Find where the given text appears and provide that cell's center as (x, y) coordinate. 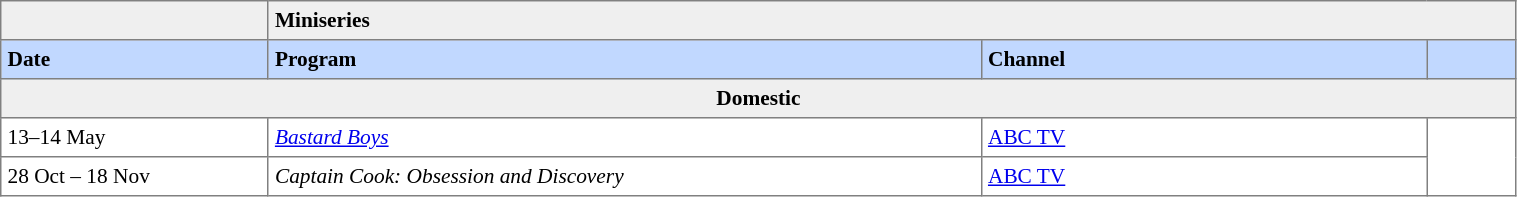
Captain Cook: Obsession and Discovery (624, 176)
Channel (1204, 60)
Domestic (758, 98)
Date (134, 60)
28 Oct – 18 Nov (134, 176)
13–14 May (134, 138)
Program (624, 60)
Miniseries (892, 20)
Bastard Boys (624, 138)
